Scan for the cell matching the given text and deliver its (x, y) coordinate at center. 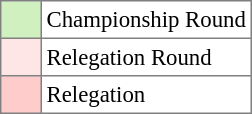
Relegation Round (146, 57)
Relegation (146, 95)
Championship Round (146, 20)
